Identify which cell holds the provided text, then report its [x, y] central coordinate. 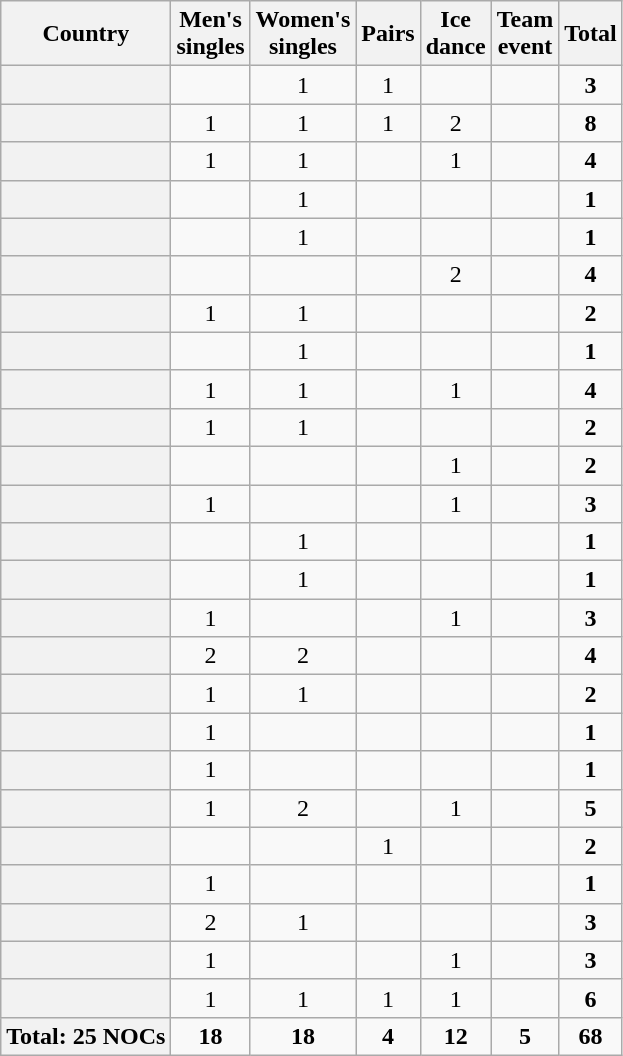
Teamevent [525, 34]
Women'ssingles [303, 34]
6 [591, 998]
Icedance [456, 34]
Country [86, 34]
Total [591, 34]
Total: 25 NOCs [86, 1036]
Men'ssingles [210, 34]
12 [456, 1036]
68 [591, 1036]
Pairs [388, 34]
8 [591, 123]
